For the text-containing cell, return its midpoint in (X, Y) coordinate format. 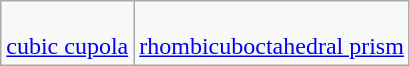
cubic cupola (68, 34)
rhombicuboctahedral prism (272, 34)
